Extract the (x, y) coordinate from the center of the cell holding the provided text.  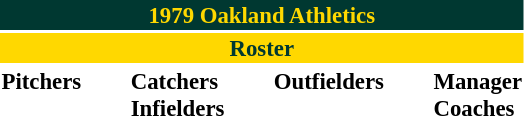
Roster (262, 48)
1979 Oakland Athletics (262, 15)
